Locate the cell with the specified text and output its [x, y] center coordinate. 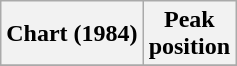
Chart (1984) [72, 34]
Peakposition [189, 34]
